Identify which cell holds the provided text, then report its (x, y) central coordinate. 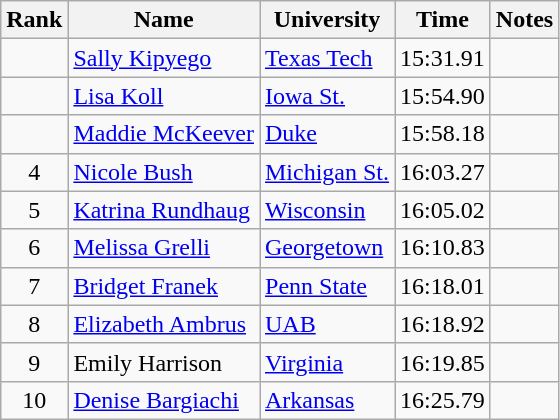
5 (34, 210)
Denise Bargiachi (164, 400)
15:54.90 (443, 96)
16:19.85 (443, 362)
Katrina Rundhaug (164, 210)
10 (34, 400)
Maddie McKeever (164, 134)
16:18.01 (443, 286)
Emily Harrison (164, 362)
Iowa St. (328, 96)
15:31.91 (443, 58)
Elizabeth Ambrus (164, 324)
6 (34, 248)
Notes (524, 20)
Texas Tech (328, 58)
University (328, 20)
Penn State (328, 286)
16:05.02 (443, 210)
16:25.79 (443, 400)
16:10.83 (443, 248)
Rank (34, 20)
Nicole Bush (164, 172)
4 (34, 172)
7 (34, 286)
Sally Kipyego (164, 58)
Lisa Koll (164, 96)
UAB (328, 324)
Michigan St. (328, 172)
Melissa Grelli (164, 248)
16:18.92 (443, 324)
Virginia (328, 362)
Duke (328, 134)
Bridget Franek (164, 286)
9 (34, 362)
Name (164, 20)
15:58.18 (443, 134)
8 (34, 324)
Arkansas (328, 400)
Time (443, 20)
16:03.27 (443, 172)
Wisconsin (328, 210)
Georgetown (328, 248)
